Capture the cell that displays the provided text and extract its (x, y) central coordinate. 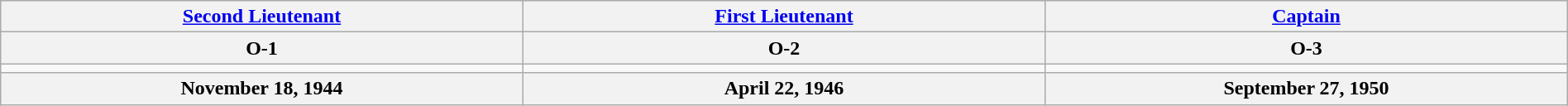
September 27, 1950 (1307, 89)
November 18, 1944 (262, 89)
Second Lieutenant (262, 17)
April 22, 1946 (784, 89)
Captain (1307, 17)
O-2 (784, 48)
First Lieutenant (784, 17)
O-1 (262, 48)
O-3 (1307, 48)
